Return the (x, y) coordinate for the center point of the cell that contains the specified text.  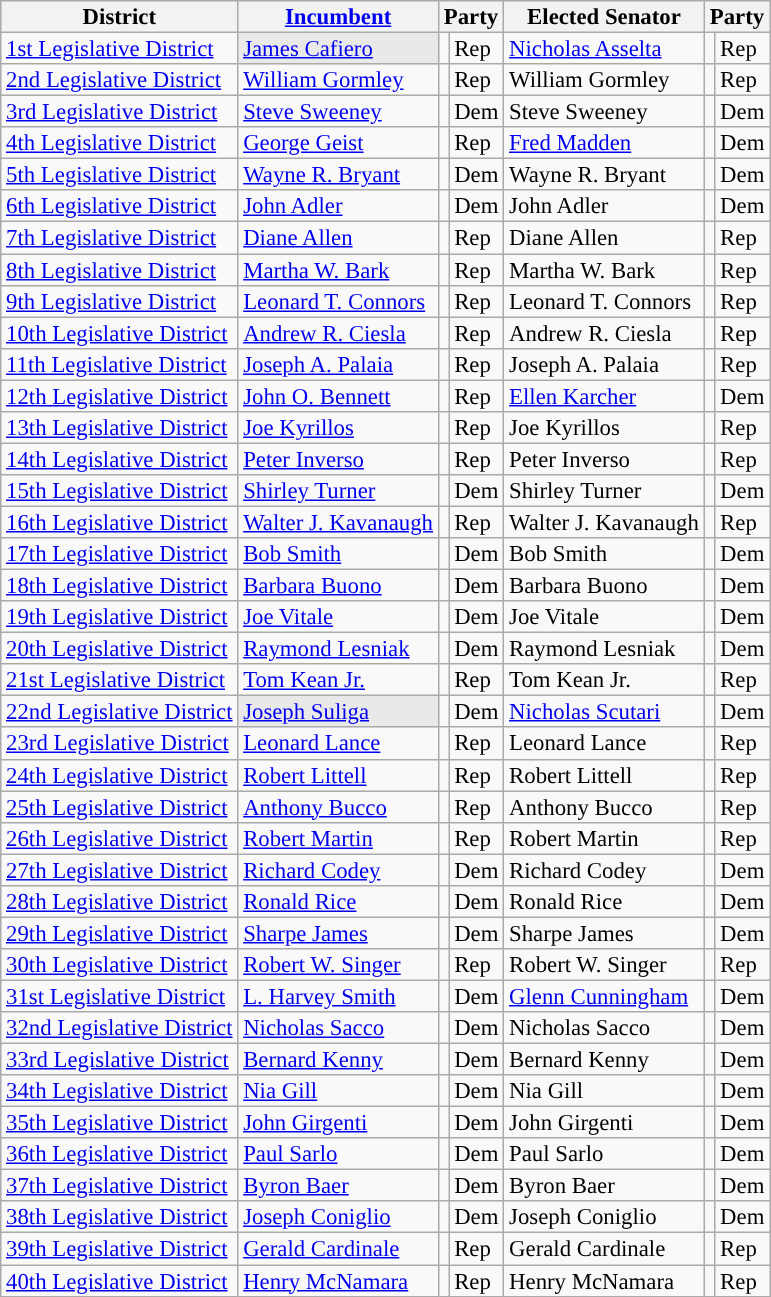
27th Legislative District (120, 870)
11th Legislative District (120, 364)
7th Legislative District (120, 238)
James Cafiero (338, 49)
32nd Legislative District (120, 1028)
19th Legislative District (120, 617)
3rd Legislative District (120, 112)
George Geist (338, 143)
4th Legislative District (120, 143)
13th Legislative District (120, 428)
Glenn Cunningham (604, 996)
Incumbent (338, 17)
14th Legislative District (120, 459)
22nd Legislative District (120, 712)
Ellen Karcher (604, 396)
29th Legislative District (120, 933)
25th Legislative District (120, 807)
1st Legislative District (120, 49)
John O. Bennett (338, 396)
Elected Senator (604, 17)
24th Legislative District (120, 775)
Nicholas Asselta (604, 49)
33rd Legislative District (120, 1060)
20th Legislative District (120, 649)
38th Legislative District (120, 1218)
Nicholas Scutari (604, 712)
23rd Legislative District (120, 744)
5th Legislative District (120, 175)
21st Legislative District (120, 680)
16th Legislative District (120, 522)
31st Legislative District (120, 996)
28th Legislative District (120, 902)
26th Legislative District (120, 838)
40th Legislative District (120, 1281)
L. Harvey Smith (338, 996)
8th Legislative District (120, 270)
2nd Legislative District (120, 80)
12th Legislative District (120, 396)
Joseph Suliga (338, 712)
30th Legislative District (120, 965)
17th Legislative District (120, 554)
9th Legislative District (120, 301)
6th Legislative District (120, 206)
34th Legislative District (120, 1091)
18th Legislative District (120, 586)
15th Legislative District (120, 491)
36th Legislative District (120, 1154)
37th Legislative District (120, 1186)
10th Legislative District (120, 333)
Fred Madden (604, 143)
39th Legislative District (120, 1249)
District (120, 17)
35th Legislative District (120, 1123)
